Locate the cell with the specified text and output its (X, Y) center coordinate. 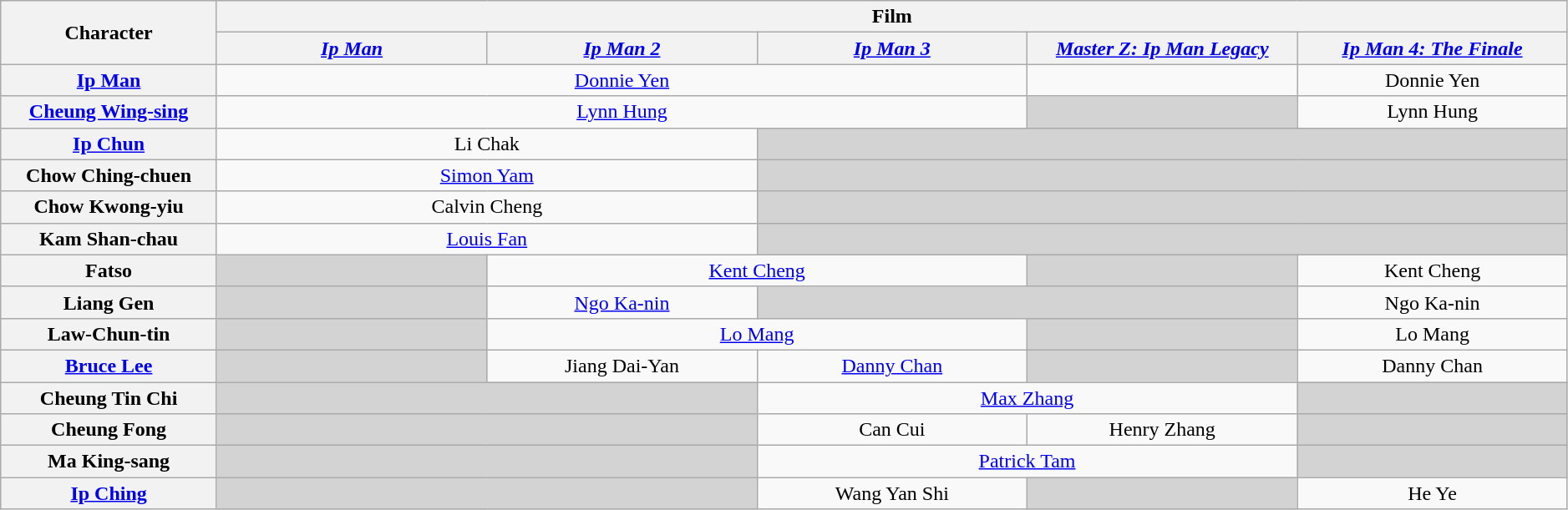
Character (109, 33)
Film (892, 17)
Li Chak (486, 144)
Patrick Tam (1028, 462)
Cheung Tin Chi (109, 398)
Fatso (109, 270)
Henry Zhang (1163, 430)
Cheung Fong (109, 430)
Law-Chun-tin (109, 334)
Ip Man 4: The Finale (1432, 48)
Ma King-sang (109, 462)
He Ye (1432, 493)
Liang Gen (109, 302)
Chow Kwong-yiu (109, 207)
Can Cui (892, 430)
Master Z: Ip Man Legacy (1163, 48)
Ip Chun (109, 144)
Cheung Wing-sing (109, 112)
Jiang Dai-Yan (622, 366)
Ip Man 3 (892, 48)
Ip Man 2 (622, 48)
Ip Ching (109, 493)
Max Zhang (1028, 398)
Wang Yan Shi (892, 493)
Simon Yam (486, 175)
Kam Shan-chau (109, 239)
Louis Fan (486, 239)
Calvin Cheng (486, 207)
Bruce Lee (109, 366)
Chow Ching-chuen (109, 175)
